For the text-containing cell, return its midpoint in [X, Y] coordinate format. 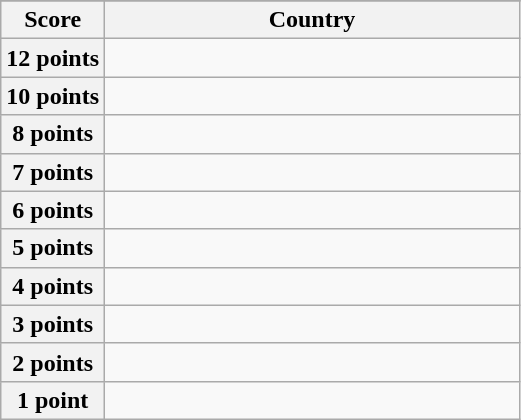
1 point [53, 400]
Country [312, 20]
12 points [53, 58]
5 points [53, 248]
3 points [53, 324]
Score [53, 20]
8 points [53, 134]
2 points [53, 362]
4 points [53, 286]
6 points [53, 210]
7 points [53, 172]
10 points [53, 96]
